Return [X, Y] of the center of cell containing provided text 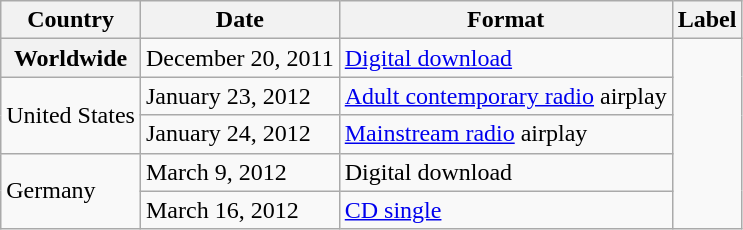
March 9, 2012 [240, 172]
Label [707, 20]
Country [71, 20]
CD single [506, 210]
Worldwide [71, 58]
Germany [71, 191]
March 16, 2012 [240, 210]
January 23, 2012 [240, 96]
Adult contemporary radio airplay [506, 96]
United States [71, 115]
December 20, 2011 [240, 58]
Format [506, 20]
January 24, 2012 [240, 134]
Mainstream radio airplay [506, 134]
Date [240, 20]
